Find where the given text appears and provide that cell's center as (X, Y) coordinate. 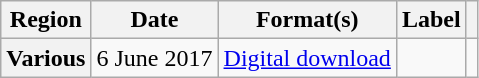
Date (154, 20)
Digital download (307, 58)
Label (431, 20)
Format(s) (307, 20)
6 June 2017 (154, 58)
Region (46, 20)
Various (46, 58)
